From the cell containing the given text, extract its center point as [x, y] coordinate. 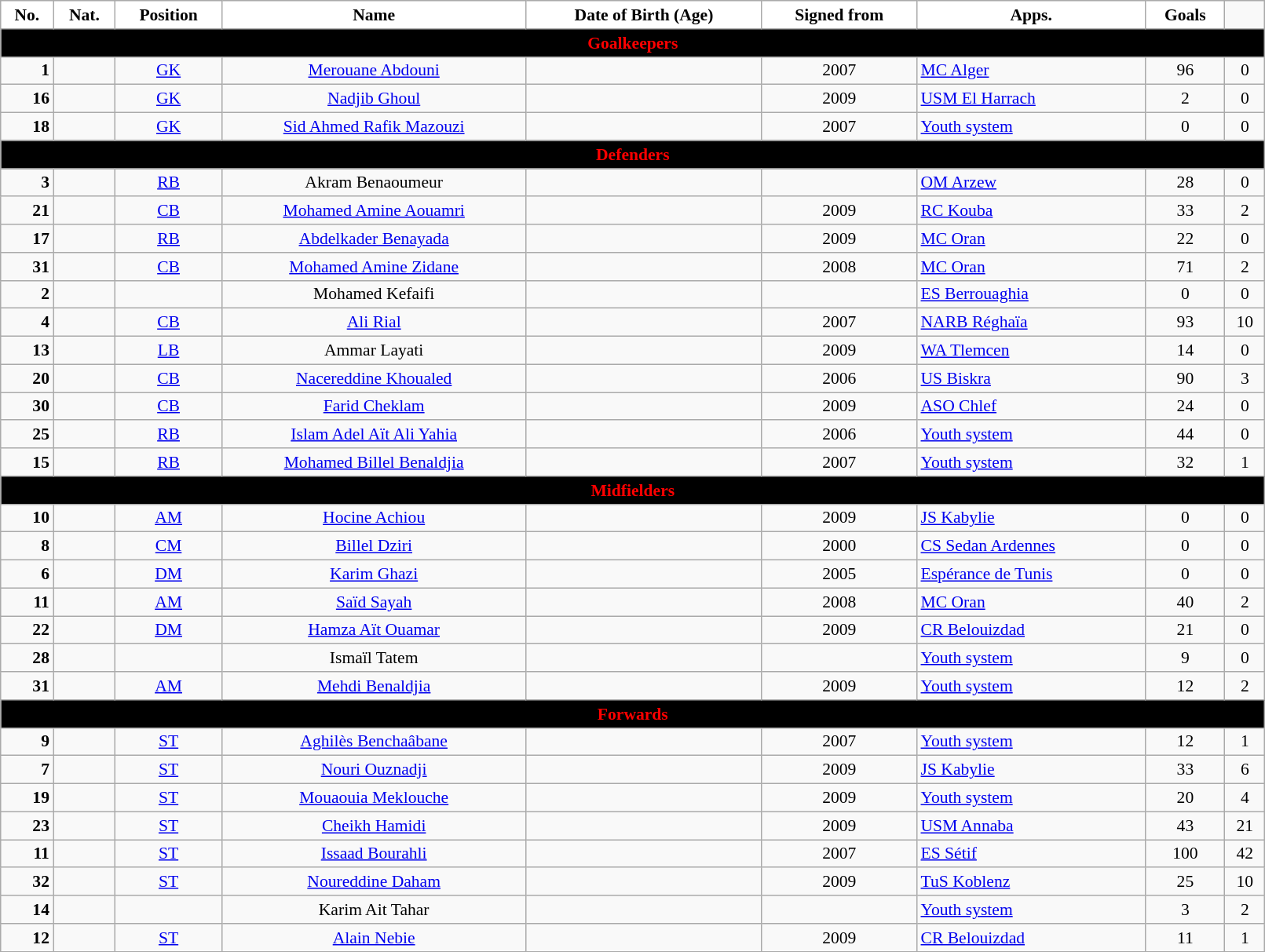
OM Arzew [1030, 183]
Farid Cheklam [374, 407]
42 [1245, 854]
CM [169, 546]
Position [169, 15]
TuS Koblenz [1030, 882]
Espérance de Tunis [1030, 574]
Mohamed Kefaifi [374, 294]
Apps. [1030, 15]
LB [169, 351]
No. [27, 15]
100 [1186, 854]
Nacereddine Khoualed [374, 378]
44 [1186, 435]
93 [1186, 323]
19 [27, 798]
18 [27, 127]
RC Kouba [1030, 211]
Sid Ahmed Rafik Mazouzi [374, 127]
2000 [839, 546]
2005 [839, 574]
8 [27, 546]
Nat. [85, 15]
90 [1186, 378]
Goals [1186, 15]
ES Berrouaghia [1030, 294]
Hamza Aït Ouamar [374, 630]
Merouane Abdouni [374, 71]
Akram Benaoumeur [374, 183]
Ismaïl Tatem [374, 658]
23 [27, 826]
Mohamed Billel Benaldjia [374, 462]
Noureddine Daham [374, 882]
43 [1186, 826]
Aghilès Benchaâbane [374, 742]
MC Alger [1030, 71]
USM Annaba [1030, 826]
Signed from [839, 15]
Ammar Layati [374, 351]
Defenders [633, 155]
ES Sétif [1030, 854]
Mouaouia Meklouche [374, 798]
Alain Nebie [374, 938]
30 [27, 407]
Mehdi Benaldjia [374, 686]
Karim Ait Tahar [374, 910]
Name [374, 15]
Cheikh Hamidi [374, 826]
24 [1186, 407]
Islam Adel Aït Ali Yahia [374, 435]
13 [27, 351]
Abdelkader Benayada [374, 239]
US Biskra [1030, 378]
Billel Dziri [374, 546]
CS Sedan Ardennes [1030, 546]
Hocine Achiou [374, 518]
Nadjib Ghoul [374, 99]
71 [1186, 267]
7 [27, 770]
40 [1186, 602]
15 [27, 462]
Forwards [633, 714]
Goalkeepers [633, 43]
ASO Chlef [1030, 407]
Nouri Ouznadji [374, 770]
WA Tlemcen [1030, 351]
Issaad Bourahli [374, 854]
Date of Birth (Age) [644, 15]
Mohamed Amine Zidane [374, 267]
Mohamed Amine Aouamri [374, 211]
Ali Rial [374, 323]
Saïd Sayah [374, 602]
NARB Réghaïa [1030, 323]
16 [27, 99]
USM El Harrach [1030, 99]
Karim Ghazi [374, 574]
96 [1186, 71]
17 [27, 239]
Midfielders [633, 491]
